Identify which cell holds the provided text, then report its [x, y] central coordinate. 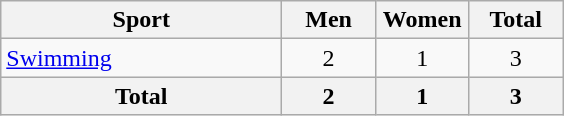
Swimming [142, 58]
Women [422, 20]
Men [329, 20]
Sport [142, 20]
